Search for the cell housing the specified text and yield its (x, y) center coordinate. 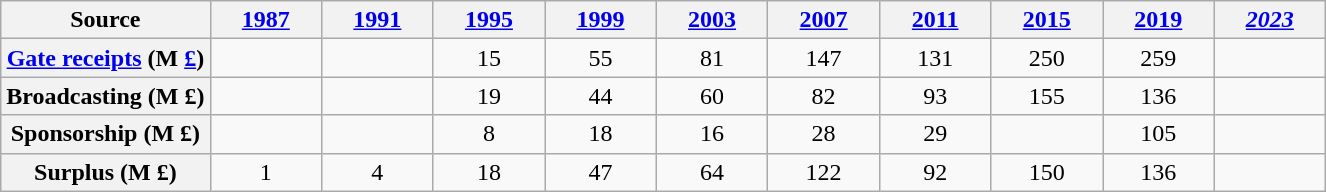
55 (601, 58)
16 (712, 134)
1987 (266, 20)
147 (824, 58)
1991 (378, 20)
2007 (824, 20)
1 (266, 172)
Sponsorship (M £) (106, 134)
2023 (1270, 20)
Gate receipts (M £) (106, 58)
29 (935, 134)
155 (1047, 96)
Broadcasting (M £) (106, 96)
60 (712, 96)
64 (712, 172)
150 (1047, 172)
Surplus (M £) (106, 172)
2011 (935, 20)
93 (935, 96)
1995 (489, 20)
92 (935, 172)
131 (935, 58)
105 (1159, 134)
4 (378, 172)
19 (489, 96)
2015 (1047, 20)
28 (824, 134)
259 (1159, 58)
122 (824, 172)
8 (489, 134)
1999 (601, 20)
Source (106, 20)
250 (1047, 58)
47 (601, 172)
81 (712, 58)
2003 (712, 20)
15 (489, 58)
44 (601, 96)
82 (824, 96)
2019 (1159, 20)
